Return [x, y] of the center of cell containing provided text 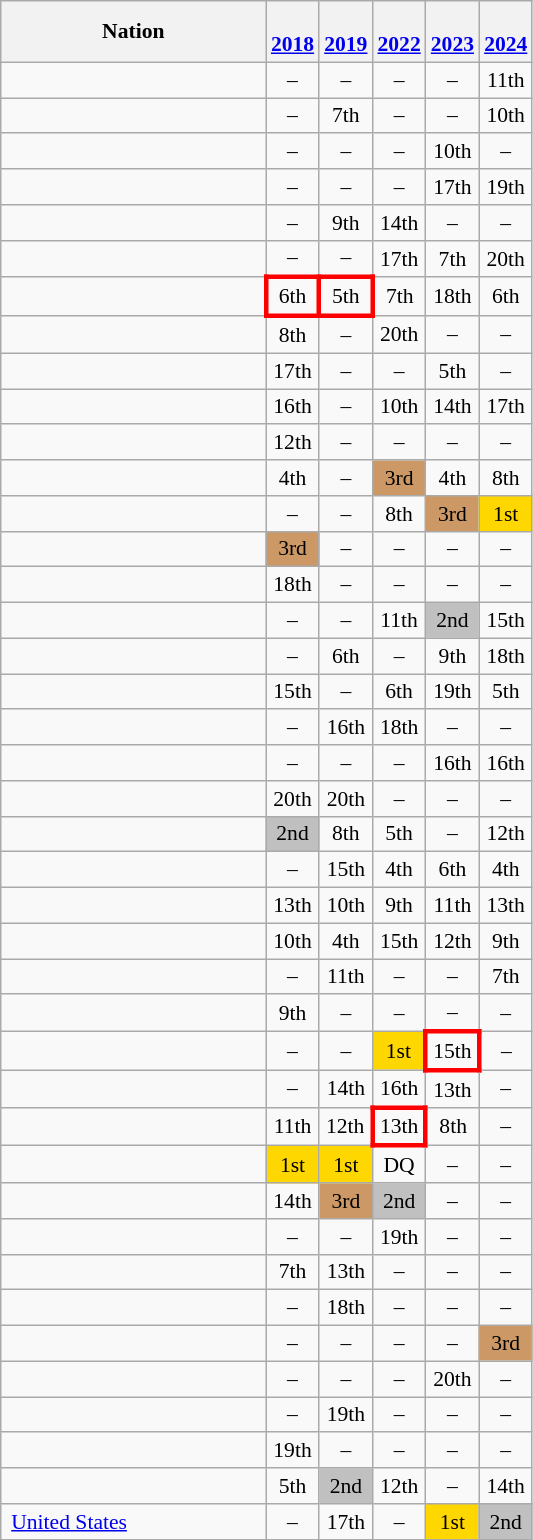
2019 [346, 32]
2018 [292, 32]
2024 [506, 32]
Nation [134, 32]
2023 [452, 32]
United States [134, 1522]
DQ [398, 1164]
2022 [398, 32]
